Determine the (x, y) coordinate at the center of the cell enclosing the given text.  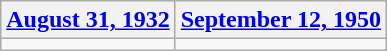
August 31, 1932 (88, 20)
September 12, 1950 (280, 20)
